Return the [x, y] coordinate for the center point of the cell that contains the specified text.  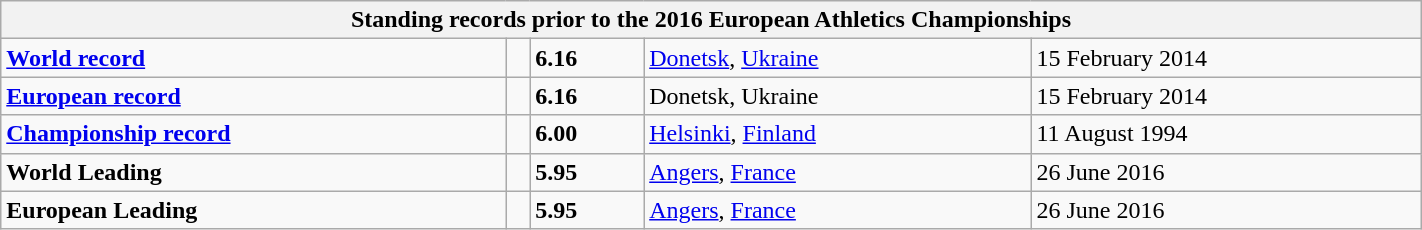
European record [254, 96]
11 August 1994 [1226, 134]
Standing records prior to the 2016 European Athletics Championships [711, 20]
European Leading [254, 210]
Helsinki, Finland [838, 134]
6.00 [587, 134]
Championship record [254, 134]
World record [254, 58]
World Leading [254, 172]
